Return [X, Y] of the center of cell containing provided text 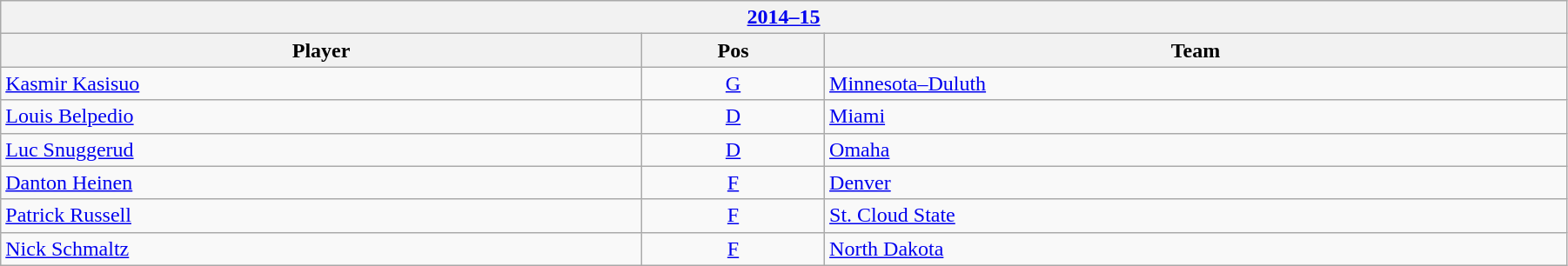
North Dakota [1196, 249]
St. Cloud State [1196, 216]
Player [322, 50]
Team [1196, 50]
Denver [1196, 183]
2014–15 [784, 17]
Danton Heinen [322, 183]
Nick Schmaltz [322, 249]
G [733, 83]
Minnesota–Duluth [1196, 83]
Omaha [1196, 150]
Pos [733, 50]
Luc Snuggerud [322, 150]
Patrick Russell [322, 216]
Kasmir Kasisuo [322, 83]
Louis Belpedio [322, 116]
Miami [1196, 116]
